Extract the (X, Y) coordinate from the center of the cell holding the provided text.  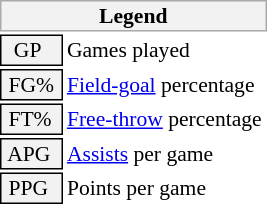
Legend (134, 16)
Assists per game (166, 154)
APG (31, 154)
Free-throw percentage (166, 120)
Games played (166, 50)
Field-goal percentage (166, 85)
PPG (31, 188)
FT% (31, 120)
GP (31, 50)
FG% (31, 85)
Points per game (166, 188)
